Output the (X, Y) coordinate of the center of the cell containing the given text.  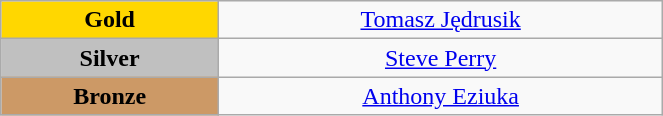
Steve Perry (440, 58)
Gold (110, 20)
Tomasz Jędrusik (440, 20)
Silver (110, 58)
Bronze (110, 96)
Anthony Eziuka (440, 96)
